Capture the cell that displays the provided text and extract its (X, Y) central coordinate. 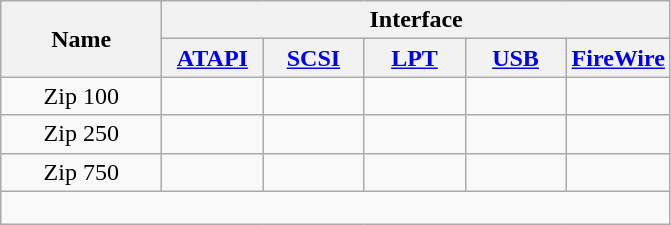
ATAPI (212, 58)
Zip 100 (82, 96)
SCSI (314, 58)
FireWire (618, 58)
Name (82, 39)
USB (516, 58)
Zip 750 (82, 172)
Zip 250 (82, 134)
Interface (416, 20)
LPT (414, 58)
